Return the [x, y] coordinate for the center point of the cell that contains the specified text.  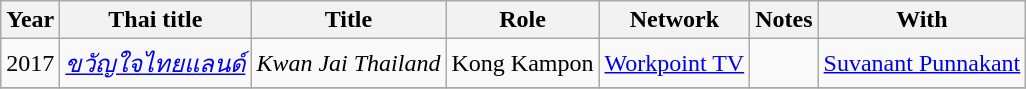
With [922, 20]
2017 [30, 64]
Suvanant Punnakant [922, 64]
ขวัญใจไทยแลนด์ [156, 64]
Workpoint TV [674, 64]
Kong Kampon [522, 64]
Kwan Jai Thailand [348, 64]
Notes [784, 20]
Title [348, 20]
Network [674, 20]
Thai title [156, 20]
Role [522, 20]
Year [30, 20]
